Pinpoint the cell where the given text exists, returning its (X, Y) midpoint coordinate. 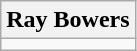
Ray Bowers (68, 20)
